Scan for the cell matching the given text and deliver its [X, Y] coordinate at center. 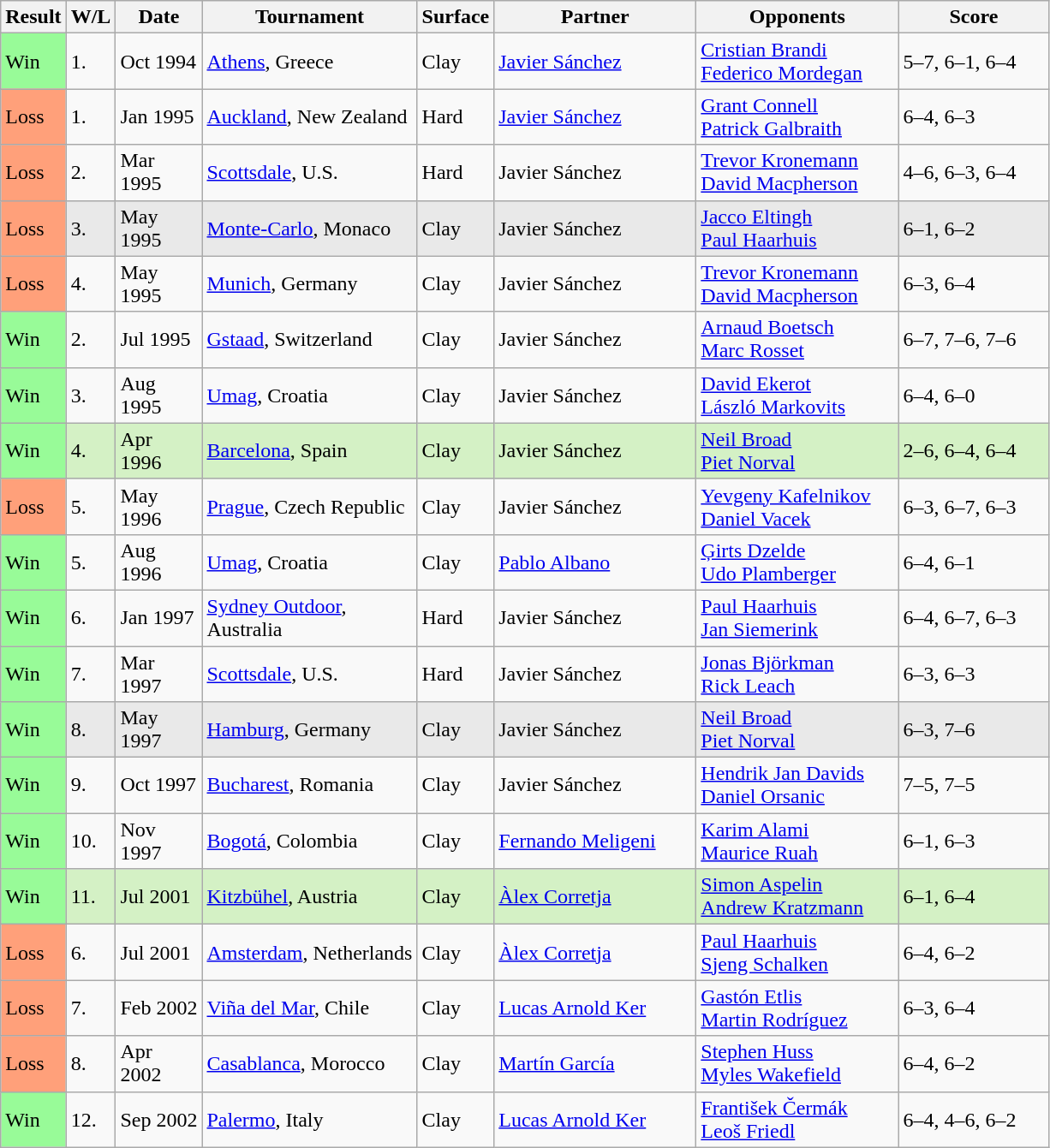
Barcelona, Spain [310, 450]
Gastón Etlis Martin Rodríguez [797, 1008]
5–7, 6–1, 6–4 [974, 62]
Grant Connell Patrick Galbraith [797, 116]
Jul 1995 [159, 339]
Bucharest, Romania [310, 786]
11. [91, 897]
Jan 1997 [159, 618]
Aug 1995 [159, 396]
Oct 1997 [159, 786]
9. [91, 786]
Cristian Brandi Federico Mordegan [797, 62]
Hendrik Jan Davids Daniel Orsanic [797, 786]
Apr 1996 [159, 450]
6–4, 6–7, 6–3 [974, 618]
Palermo, Italy [310, 1120]
Bogotá, Colombia [310, 841]
Yevgeny Kafelnikov Daniel Vacek [797, 507]
Pablo Albano [595, 562]
Stephen Huss Myles Wakefield [797, 1063]
6–4, 6–1 [974, 562]
W/L [91, 17]
2–6, 6–4, 6–4 [974, 450]
Result [33, 17]
Jonas Björkman Rick Leach [797, 673]
Arnaud Boetsch Marc Rosset [797, 339]
Mar 1995 [159, 173]
Kitzbühel, Austria [310, 897]
6–1, 6–4 [974, 897]
12. [91, 1120]
Monte-Carlo, Monaco [310, 228]
Feb 2002 [159, 1008]
6–4, 6–3 [974, 116]
Munich, Germany [310, 284]
Viña del Mar, Chile [310, 1008]
David Ekerot László Markovits [797, 396]
May 1997 [159, 729]
Simon Aspelin Andrew Kratzmann [797, 897]
Score [974, 17]
Apr 2002 [159, 1063]
Surface [456, 17]
Mar 1997 [159, 673]
Aug 1996 [159, 562]
František Čermák Leoš Friedl [797, 1120]
Hamburg, Germany [310, 729]
10. [91, 841]
6–3, 6–3 [974, 673]
Oct 1994 [159, 62]
Sydney Outdoor, Australia [310, 618]
Jan 1995 [159, 116]
Auckland, New Zealand [310, 116]
Sep 2002 [159, 1120]
Date [159, 17]
7–5, 7–5 [974, 786]
Nov 1997 [159, 841]
6–7, 7–6, 7–6 [974, 339]
Paul Haarhuis Jan Siemerink [797, 618]
Athens, Greece [310, 62]
Paul Haarhuis Sjeng Schalken [797, 952]
Ģirts Dzelde Udo Plamberger [797, 562]
Gstaad, Switzerland [310, 339]
Jacco Eltingh Paul Haarhuis [797, 228]
Casablanca, Morocco [310, 1063]
6–3, 6–7, 6–3 [974, 507]
6–3, 7–6 [974, 729]
Partner [595, 17]
6–1, 6–3 [974, 841]
Tournament [310, 17]
6–4, 6–0 [974, 396]
Karim Alami Maurice Ruah [797, 841]
6–4, 4–6, 6–2 [974, 1120]
Prague, Czech Republic [310, 507]
Fernando Meligeni [595, 841]
May 1996 [159, 507]
6–1, 6–2 [974, 228]
Opponents [797, 17]
Martín García [595, 1063]
4–6, 6–3, 6–4 [974, 173]
Amsterdam, Netherlands [310, 952]
